Find where the given text appears and provide that cell's center as (x, y) coordinate. 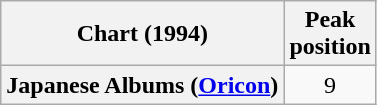
9 (330, 85)
Peakposition (330, 34)
Japanese Albums (Oricon) (142, 85)
Chart (1994) (142, 34)
